From the cell containing the given text, extract its center point as (x, y) coordinate. 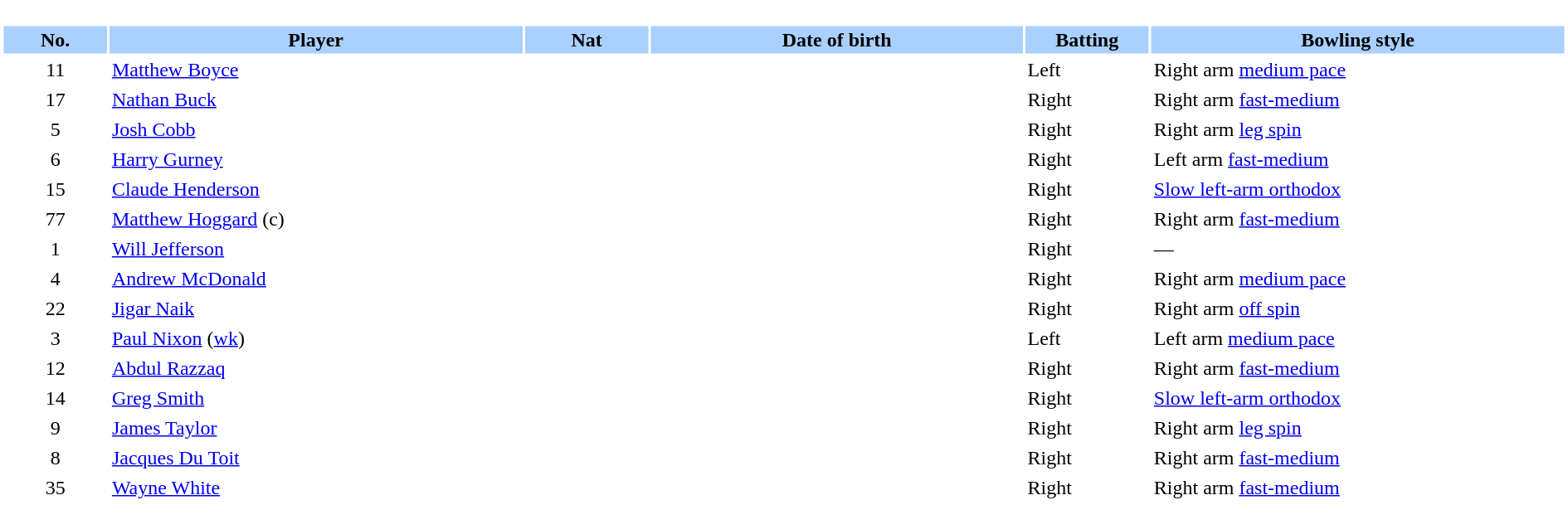
Left arm fast-medium (1358, 159)
12 (55, 368)
9 (55, 428)
Will Jefferson (316, 249)
Greg Smith (316, 398)
14 (55, 398)
Player (316, 40)
Batting (1087, 40)
No. (55, 40)
Harry Gurney (316, 159)
Date of birth (837, 40)
6 (55, 159)
22 (55, 308)
Nathan Buck (316, 100)
Jigar Naik (316, 308)
1 (55, 249)
Josh Cobb (316, 129)
James Taylor (316, 428)
Left arm medium pace (1358, 338)
Andrew McDonald (316, 279)
Jacques Du Toit (316, 458)
— (1358, 249)
8 (55, 458)
Matthew Boyce (316, 70)
4 (55, 279)
Wayne White (316, 488)
Abdul Razzaq (316, 368)
15 (55, 189)
Matthew Hoggard (c) (316, 219)
Bowling style (1358, 40)
Paul Nixon (wk) (316, 338)
Claude Henderson (316, 189)
Nat (586, 40)
35 (55, 488)
3 (55, 338)
77 (55, 219)
5 (55, 129)
11 (55, 70)
Right arm off spin (1358, 308)
17 (55, 100)
